Pinpoint the cell where the given text exists, returning its [X, Y] midpoint coordinate. 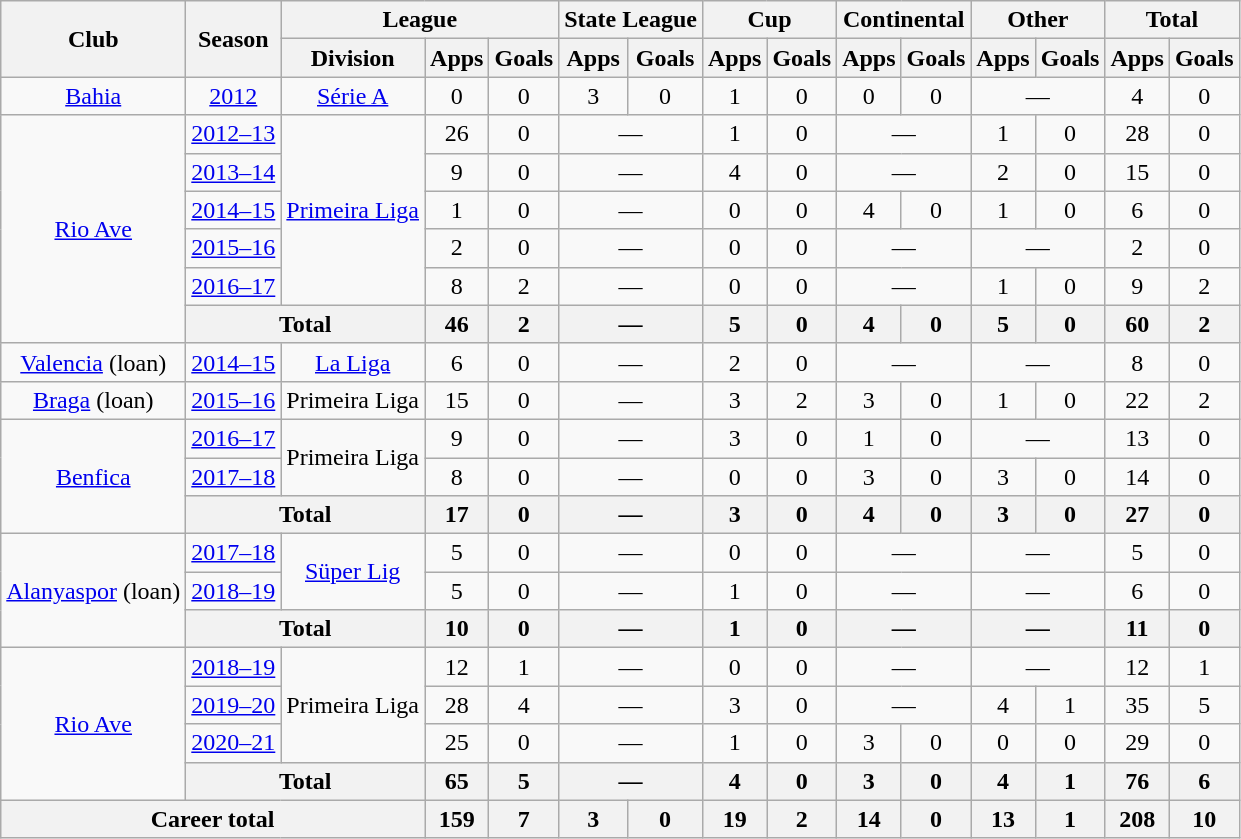
2012–13 [234, 134]
76 [1137, 781]
26 [457, 134]
Other [1038, 20]
2012 [234, 96]
La Liga [353, 362]
2013–14 [234, 172]
Cup [769, 20]
17 [457, 515]
Division [353, 58]
19 [734, 819]
60 [1137, 324]
Alanyaspor (loan) [94, 591]
Continental [904, 20]
65 [457, 781]
7 [524, 819]
2020–21 [234, 743]
Club [94, 39]
2019–20 [234, 705]
League [420, 20]
State League [631, 20]
Season [234, 39]
Career total [213, 819]
46 [457, 324]
22 [1137, 400]
25 [457, 743]
Braga (loan) [94, 400]
Bahia [94, 96]
Benfica [94, 476]
159 [457, 819]
208 [1137, 819]
Süper Lig [353, 572]
Série A [353, 96]
11 [1137, 629]
Valencia (loan) [94, 362]
35 [1137, 705]
29 [1137, 743]
27 [1137, 515]
